Return the (X, Y) coordinate for the center point of the cell that contains the specified text.  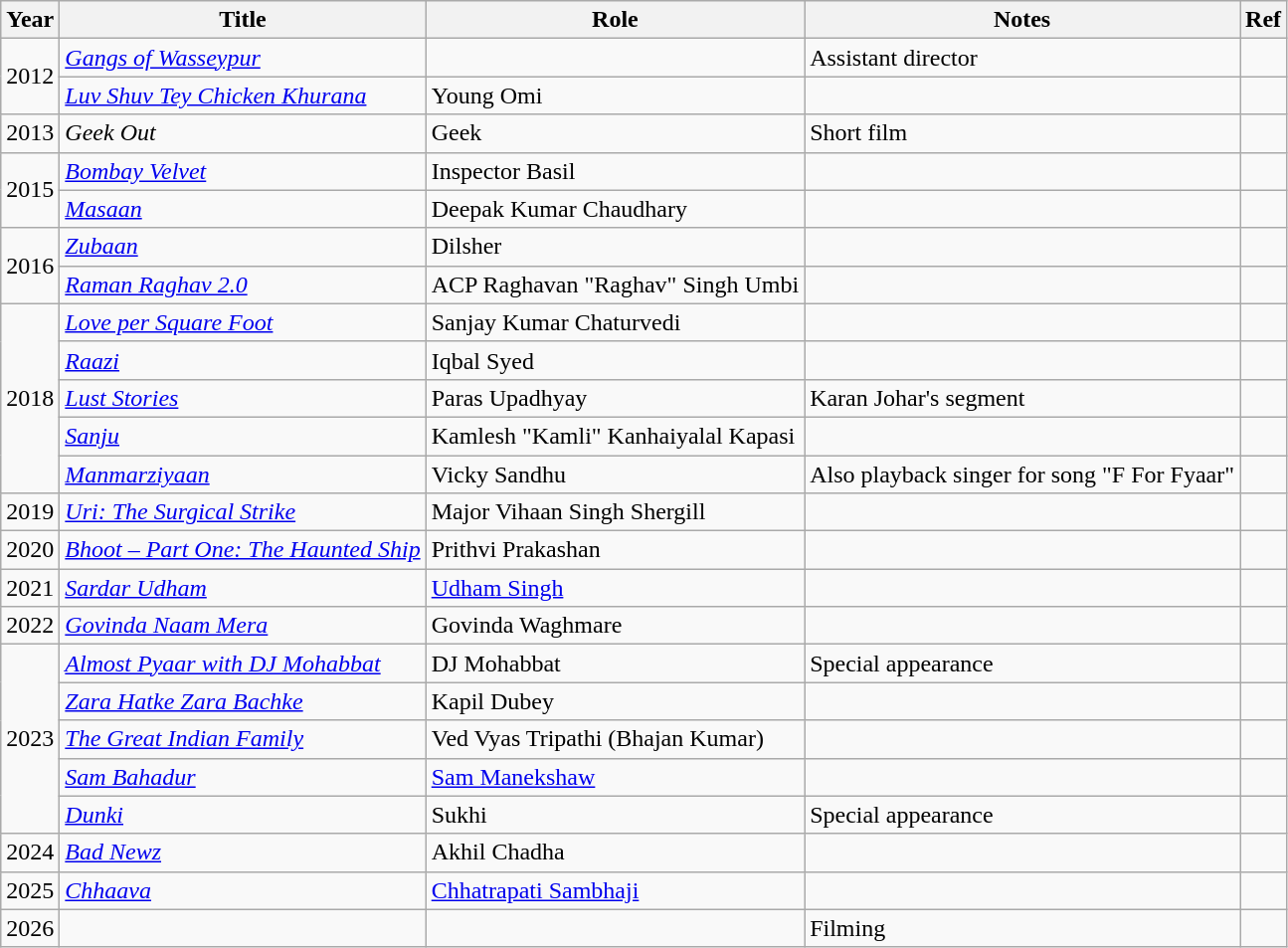
Luv Shuv Tey Chicken Khurana (243, 95)
Sanju (243, 436)
Sanjay Kumar Chaturvedi (615, 322)
Love per Square Foot (243, 322)
Also playback singer for song "F For Fyaar" (1022, 474)
2012 (30, 77)
Title (243, 20)
Akhil Chadha (615, 853)
Dilsher (615, 247)
Zubaan (243, 247)
Year (30, 20)
Sardar Udham (243, 588)
Geek Out (243, 133)
2016 (30, 266)
Filming (1022, 928)
Sukhi (615, 815)
Vicky Sandhu (615, 474)
Bombay Velvet (243, 171)
Paras Upadhyay (615, 398)
Kamlesh "Kamli" Kanhaiyalal Kapasi (615, 436)
Iqbal Syed (615, 360)
Sam Bahadur (243, 777)
Role (615, 20)
2025 (30, 890)
2026 (30, 928)
Young Omi (615, 95)
2022 (30, 626)
Geek (615, 133)
Short film (1022, 133)
Prithvi Prakashan (615, 550)
Bhoot – Part One: The Haunted Ship (243, 550)
Notes (1022, 20)
Sam Manekshaw (615, 777)
Dunki (243, 815)
DJ Mohabbat (615, 664)
2019 (30, 512)
Kapil Dubey (615, 701)
2013 (30, 133)
Inspector Basil (615, 171)
Ved Vyas Tripathi (Bhajan Kumar) (615, 739)
Karan Johar's segment (1022, 398)
2020 (30, 550)
2015 (30, 190)
Chhaava (243, 890)
Almost Pyaar with DJ Mohabbat (243, 664)
Govinda Naam Mera (243, 626)
2023 (30, 739)
Zara Hatke Zara Bachke (243, 701)
Chhatrapati Sambhaji (615, 890)
Major Vihaan Singh Shergill (615, 512)
2021 (30, 588)
Raazi (243, 360)
2024 (30, 853)
Govinda Waghmare (615, 626)
Raman Raghav 2.0 (243, 284)
Uri: The Surgical Strike (243, 512)
Lust Stories (243, 398)
2018 (30, 398)
Ref (1263, 20)
Gangs of Wasseypur (243, 58)
Manmarziyaan (243, 474)
The Great Indian Family (243, 739)
ACP Raghavan "Raghav" Singh Umbi (615, 284)
Deepak Kumar Chaudhary (615, 209)
Masaan (243, 209)
Assistant director (1022, 58)
Bad Newz (243, 853)
Udham Singh (615, 588)
